Scan for the cell matching the given text and deliver its (X, Y) coordinate at center. 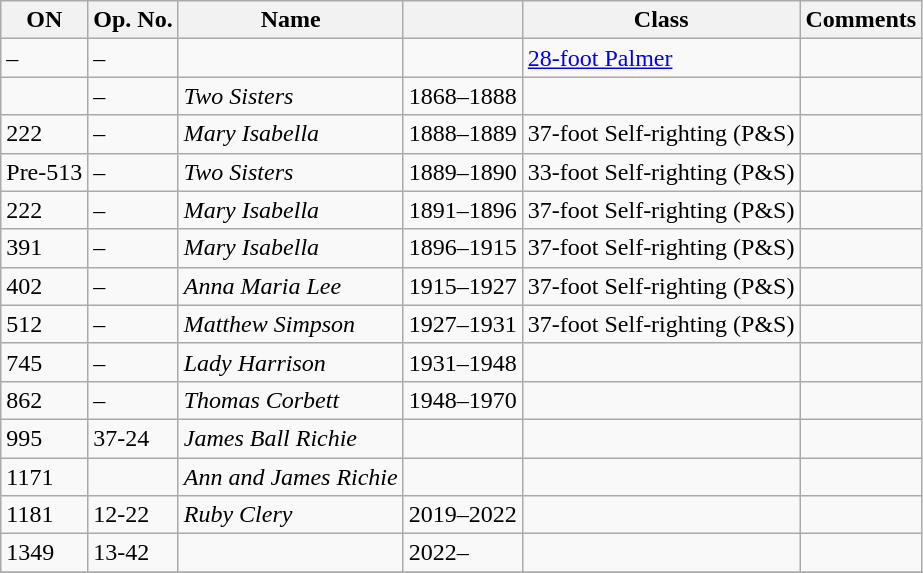
1948–1970 (462, 400)
37-24 (133, 438)
512 (44, 324)
1888–1889 (462, 134)
1927–1931 (462, 324)
1349 (44, 553)
Pre-513 (44, 172)
402 (44, 286)
13-42 (133, 553)
James Ball Richie (290, 438)
745 (44, 362)
28-foot Palmer (661, 58)
33-foot Self-righting (P&S) (661, 172)
2019–2022 (462, 515)
ON (44, 20)
Thomas Corbett (290, 400)
391 (44, 248)
995 (44, 438)
1889–1890 (462, 172)
Anna Maria Lee (290, 286)
Name (290, 20)
1181 (44, 515)
Op. No. (133, 20)
Ann and James Richie (290, 477)
1171 (44, 477)
2022– (462, 553)
Lady Harrison (290, 362)
1868–1888 (462, 96)
Matthew Simpson (290, 324)
Class (661, 20)
Ruby Clery (290, 515)
1931–1948 (462, 362)
Comments (861, 20)
1896–1915 (462, 248)
862 (44, 400)
1915–1927 (462, 286)
12-22 (133, 515)
1891–1896 (462, 210)
